Determine the [X, Y] coordinate at the center of the cell enclosing the given text.  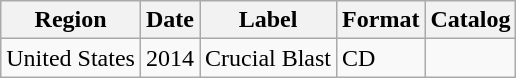
United States [71, 58]
CD [381, 58]
Catalog [470, 20]
Label [268, 20]
Crucial Blast [268, 58]
2014 [170, 58]
Date [170, 20]
Format [381, 20]
Region [71, 20]
